Capture the cell that displays the provided text and extract its [x, y] central coordinate. 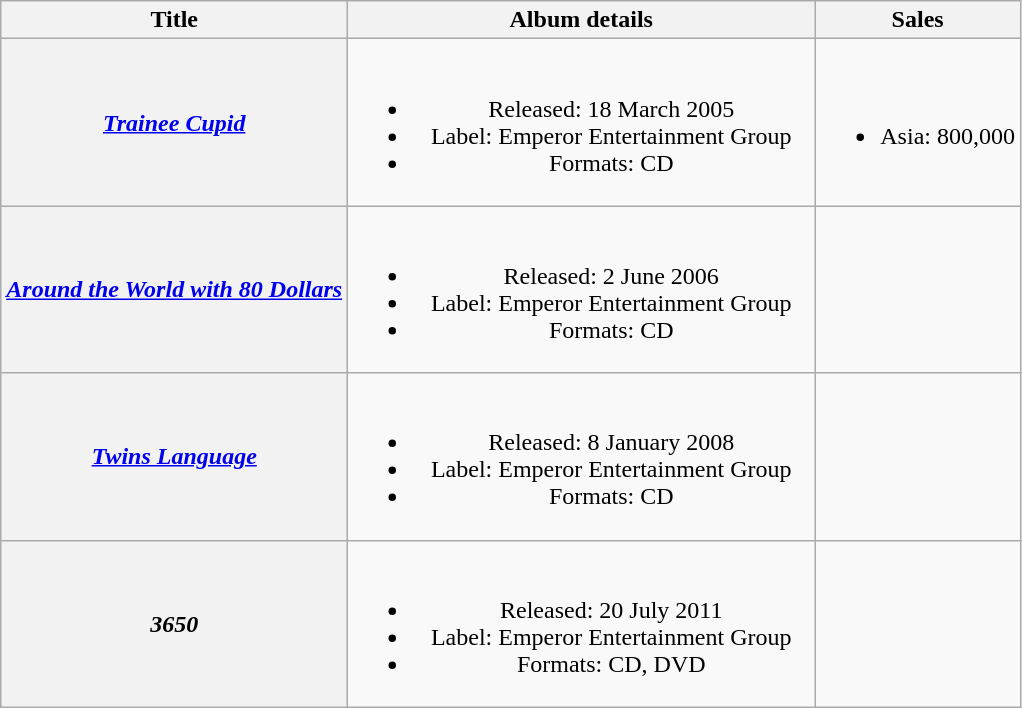
Trainee Cupid [174, 122]
Sales [918, 20]
Around the World with 80 Dollars [174, 290]
Released: 2 June 2006Label: Emperor Entertainment GroupFormats: CD [582, 290]
Album details [582, 20]
Asia: 800,000 [918, 122]
Twins Language [174, 456]
Released: 18 March 2005Label: Emperor Entertainment GroupFormats: CD [582, 122]
Title [174, 20]
Released: 8 January 2008Label: Emperor Entertainment GroupFormats: CD [582, 456]
Released: 20 July 2011Label: Emperor Entertainment GroupFormats: CD, DVD [582, 624]
3650 [174, 624]
